Provide the (X, Y) coordinate of the cell's center where the given text is located.  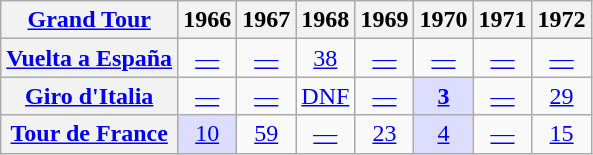
23 (384, 134)
1967 (266, 20)
1968 (326, 20)
Tour de France (90, 134)
DNF (326, 96)
1966 (208, 20)
59 (266, 134)
1970 (444, 20)
1969 (384, 20)
Grand Tour (90, 20)
1972 (562, 20)
15 (562, 134)
Vuelta a España (90, 58)
4 (444, 134)
29 (562, 96)
3 (444, 96)
1971 (502, 20)
Giro d'Italia (90, 96)
10 (208, 134)
38 (326, 58)
